Pinpoint the cell where the given text exists, returning its (X, Y) midpoint coordinate. 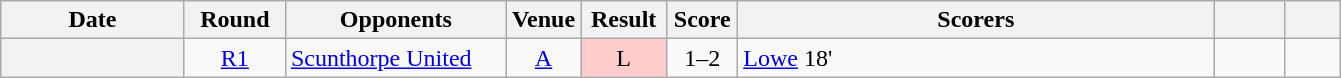
Scunthorpe United (396, 58)
L (624, 58)
Lowe 18' (976, 58)
Round (234, 20)
Scorers (976, 20)
Result (624, 20)
Date (93, 20)
1–2 (702, 58)
Score (702, 20)
Opponents (396, 20)
Venue (543, 20)
A (543, 58)
R1 (234, 58)
